Determine the [X, Y] coordinate at the center of the cell enclosing the given text.  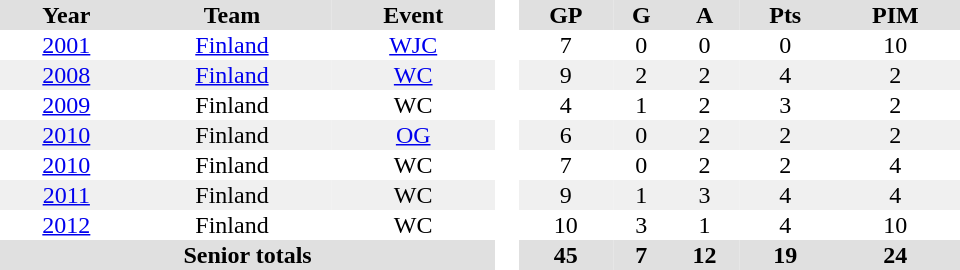
2001 [66, 45]
Event [413, 15]
2012 [66, 225]
2011 [66, 195]
G [641, 15]
12 [704, 255]
A [704, 15]
2008 [66, 75]
24 [896, 255]
2009 [66, 105]
Pts [786, 15]
Team [232, 15]
45 [566, 255]
WJC [413, 45]
PIM [896, 15]
Year [66, 15]
OG [413, 135]
Senior totals [248, 255]
GP [566, 15]
19 [786, 255]
6 [566, 135]
